Search for the cell housing the specified text and yield its (x, y) center coordinate. 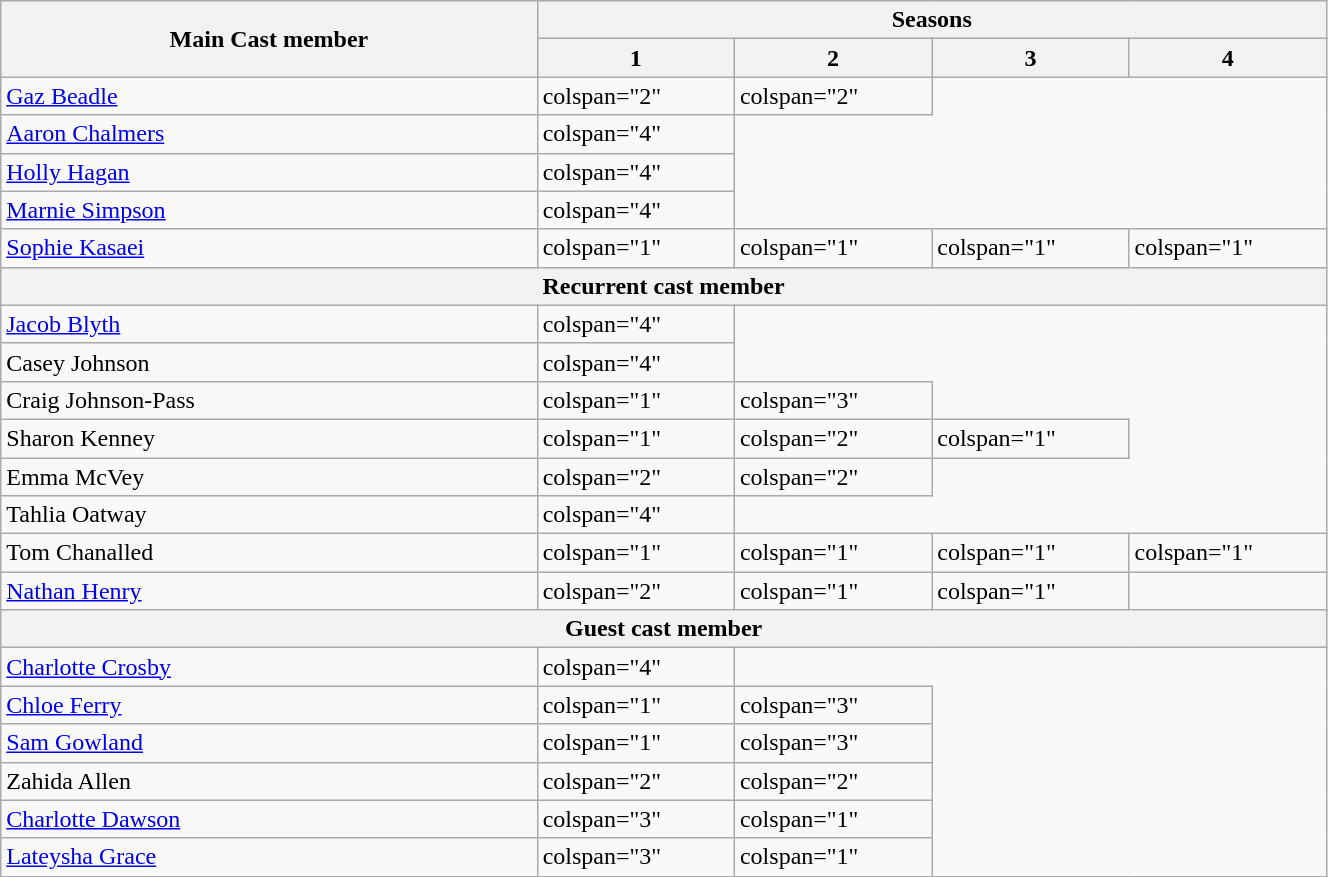
Chloe Ferry (269, 705)
Zahida Allen (269, 781)
Craig Johnson-Pass (269, 400)
Main Cast member (269, 39)
Marnie Simpson (269, 210)
Gaz Beadle (269, 96)
Casey Johnson (269, 362)
Seasons (932, 20)
3 (1030, 58)
Nathan Henry (269, 591)
Emma McVey (269, 477)
Tom Chanalled (269, 553)
Recurrent cast member (664, 286)
Charlotte Crosby (269, 667)
Sophie Kasaei (269, 248)
Holly Hagan (269, 172)
Charlotte Dawson (269, 819)
Aaron Chalmers (269, 134)
Tahlia Oatway (269, 515)
Sharon Kenney (269, 438)
Lateysha Grace (269, 857)
Jacob Blyth (269, 324)
Sam Gowland (269, 743)
4 (1228, 58)
Guest cast member (664, 629)
1 (636, 58)
2 (832, 58)
